Locate the cell with the specified text and output its [X, Y] center coordinate. 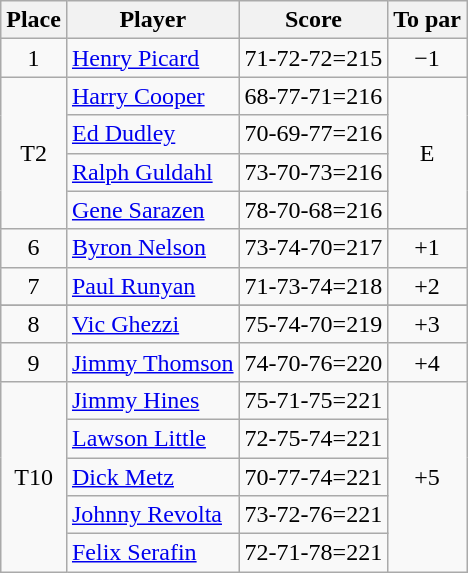
Dick Metz [152, 477]
+5 [428, 476]
Byron Nelson [152, 248]
73-70-73=216 [314, 172]
71-73-74=218 [314, 286]
70-69-77=216 [314, 134]
Place [34, 20]
70-77-74=221 [314, 477]
8 [34, 324]
72-75-74=221 [314, 438]
73-74-70=217 [314, 248]
Score [314, 20]
Gene Sarazen [152, 210]
Lawson Little [152, 438]
72-71-78=221 [314, 553]
71-72-72=215 [314, 58]
73-72-76=221 [314, 515]
Vic Ghezzi [152, 324]
Jimmy Hines [152, 400]
6 [34, 248]
Jimmy Thomson [152, 362]
Johnny Revolta [152, 515]
To par [428, 20]
T2 [34, 153]
68-77-71=216 [314, 96]
7 [34, 286]
E [428, 153]
1 [34, 58]
75-71-75=221 [314, 400]
Felix Serafin [152, 553]
Paul Runyan [152, 286]
Ed Dudley [152, 134]
−1 [428, 58]
75-74-70=219 [314, 324]
Player [152, 20]
+3 [428, 324]
+4 [428, 362]
9 [34, 362]
+2 [428, 286]
74-70-76=220 [314, 362]
Harry Cooper [152, 96]
T10 [34, 476]
Ralph Guldahl [152, 172]
+1 [428, 248]
78-70-68=216 [314, 210]
Henry Picard [152, 58]
